For the text-containing cell, return its midpoint in [x, y] coordinate format. 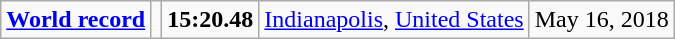
15:20.48 [210, 20]
May 16, 2018 [602, 20]
Indianapolis, United States [394, 20]
World record [76, 20]
